For the text-containing cell, return its midpoint in [X, Y] coordinate format. 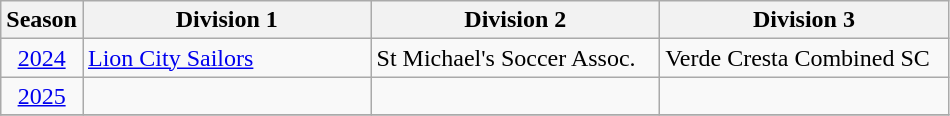
Division 2 [516, 20]
Verde Cresta Combined SC [804, 58]
St Michael's Soccer Assoc. [516, 58]
Division 1 [226, 20]
Season [42, 20]
Division 3 [804, 20]
Lion City Sailors [226, 58]
2025 [42, 96]
2024 [42, 58]
